Provide the (x, y) coordinate of the cell's center where the given text is located.  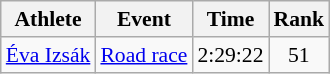
Éva Izsák (48, 55)
Athlete (48, 19)
Event (144, 19)
Time (230, 19)
Road race (144, 55)
51 (300, 55)
Rank (300, 19)
2:29:22 (230, 55)
